Search for the cell housing the specified text and yield its (X, Y) center coordinate. 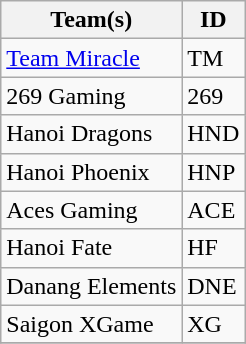
Hanoi Phoenix (92, 172)
Hanoi Dragons (92, 134)
Saigon XGame (92, 324)
Team(s) (92, 20)
XG (214, 324)
DNE (214, 286)
269 (214, 96)
TM (214, 58)
Aces Gaming (92, 210)
ID (214, 20)
Team Miracle (92, 58)
269 Gaming (92, 96)
HND (214, 134)
Danang Elements (92, 286)
HNP (214, 172)
ACE (214, 210)
Hanoi Fate (92, 248)
HF (214, 248)
